Capture the cell that displays the provided text and extract its [X, Y] central coordinate. 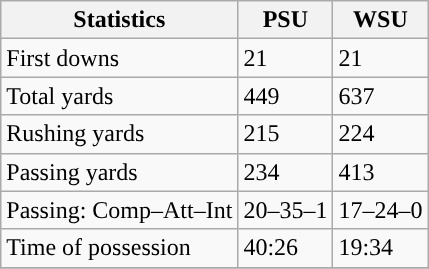
PSU [286, 20]
Passing: Comp–Att–Int [120, 210]
Time of possession [120, 248]
224 [380, 134]
Rushing yards [120, 134]
215 [286, 134]
40:26 [286, 248]
WSU [380, 20]
234 [286, 172]
17–24–0 [380, 210]
19:34 [380, 248]
First downs [120, 58]
449 [286, 96]
413 [380, 172]
Passing yards [120, 172]
Statistics [120, 20]
Total yards [120, 96]
20–35–1 [286, 210]
637 [380, 96]
